Return the (x, y) coordinate for the center point of the cell that contains the specified text.  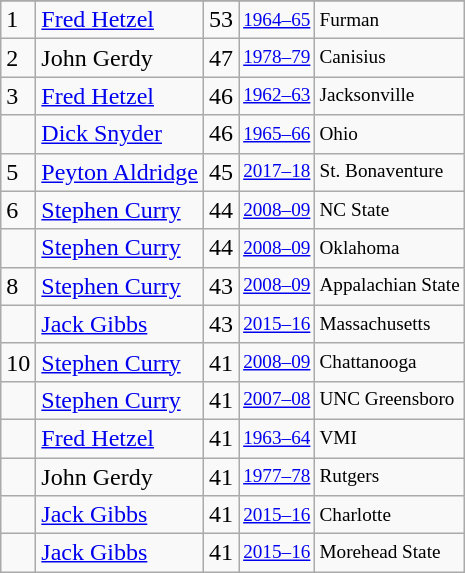
1964–65 (277, 20)
Chattanooga (390, 362)
Appalachian State (390, 286)
1978–79 (277, 58)
1977–78 (277, 477)
3 (18, 96)
Furman (390, 20)
Charlotte (390, 515)
1965–66 (277, 134)
Jacksonville (390, 96)
2017–18 (277, 172)
45 (222, 172)
Ohio (390, 134)
Massachusetts (390, 324)
UNC Greensboro (390, 400)
10 (18, 362)
53 (222, 20)
1963–64 (277, 438)
Canisius (390, 58)
VMI (390, 438)
5 (18, 172)
8 (18, 286)
NC State (390, 210)
St. Bonaventure (390, 172)
2 (18, 58)
Morehead State (390, 553)
Peyton Aldridge (120, 172)
1 (18, 20)
Dick Snyder (120, 134)
6 (18, 210)
47 (222, 58)
Oklahoma (390, 248)
2007–08 (277, 400)
1962–63 (277, 96)
Rutgers (390, 477)
